Scan for the cell matching the given text and deliver its (x, y) coordinate at center. 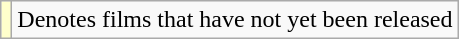
Denotes films that have not yet been released (235, 20)
